Find where the given text appears and provide that cell's center as [x, y] coordinate. 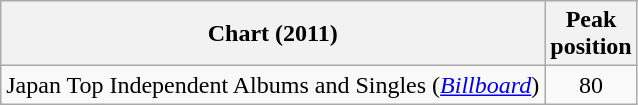
Peakposition [591, 34]
Japan Top Independent Albums and Singles (Billboard) [273, 85]
Chart (2011) [273, 34]
80 [591, 85]
